Output the [x, y] coordinate of the center of the cell containing the given text.  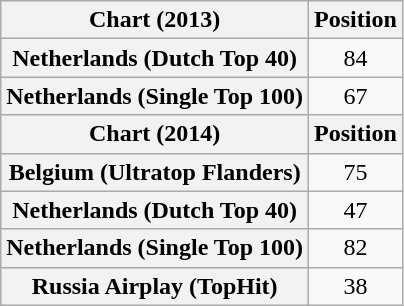
Russia Airplay (TopHit) [155, 286]
82 [356, 248]
Chart (2014) [155, 134]
84 [356, 58]
67 [356, 96]
47 [356, 210]
Chart (2013) [155, 20]
38 [356, 286]
75 [356, 172]
Belgium (Ultratop Flanders) [155, 172]
